Scan for the cell matching the given text and deliver its (X, Y) coordinate at center. 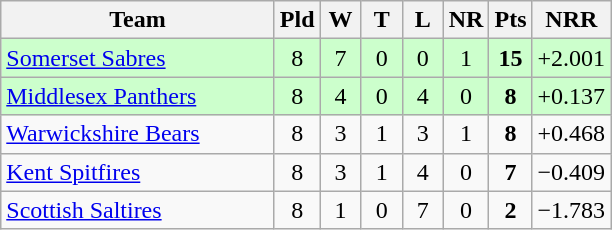
Warwickshire Bears (138, 134)
15 (510, 58)
Somerset Sabres (138, 58)
−1.783 (572, 210)
Team (138, 20)
W (340, 20)
T (382, 20)
L (422, 20)
Kent Spitfires (138, 172)
+0.137 (572, 96)
Pld (297, 20)
NR (466, 20)
2 (510, 210)
Middlesex Panthers (138, 96)
NRR (572, 20)
+0.468 (572, 134)
−0.409 (572, 172)
+2.001 (572, 58)
Pts (510, 20)
Scottish Saltires (138, 210)
